Extract the (x, y) coordinate from the center of the cell holding the provided text.  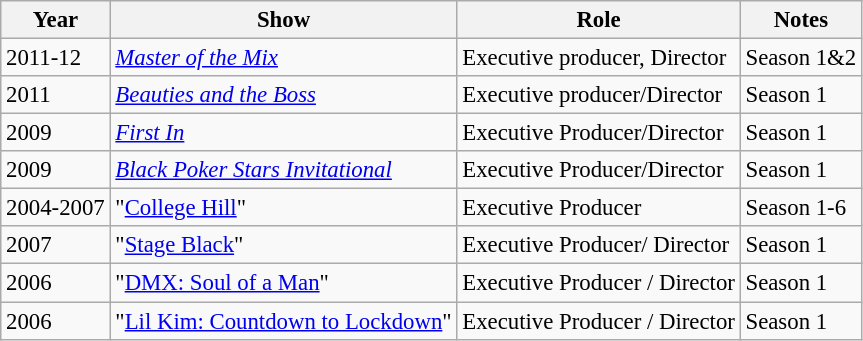
"Lil Kim: Countdown to Lockdown" (284, 321)
2007 (56, 245)
First In (284, 133)
Year (56, 20)
2004-2007 (56, 208)
Show (284, 20)
Season 1&2 (800, 58)
Black Poker Stars Invitational (284, 170)
Executive producer, Director (598, 58)
Beauties and the Boss (284, 95)
Notes (800, 20)
Role (598, 20)
Executive Producer/ Director (598, 245)
"DMX: Soul of a Man" (284, 283)
"Stage Black" (284, 245)
2011 (56, 95)
Executive Producer (598, 208)
Executive producer/Director (598, 95)
Season 1-6 (800, 208)
Master of the Mix (284, 58)
2011-12 (56, 58)
"College Hill" (284, 208)
